Find where the given text appears and provide that cell's center as (X, Y) coordinate. 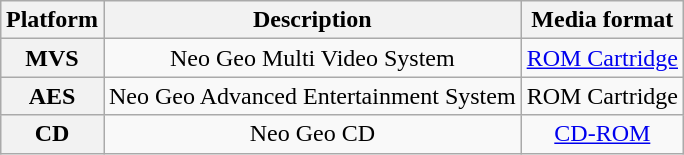
AES (52, 96)
CD (52, 134)
Neo Geo Multi Video System (313, 58)
Media format (602, 20)
Neo Geo Advanced Entertainment System (313, 96)
Neo Geo CD (313, 134)
MVS (52, 58)
Description (313, 20)
CD-ROM (602, 134)
Platform (52, 20)
